Capture the cell that displays the provided text and extract its (x, y) central coordinate. 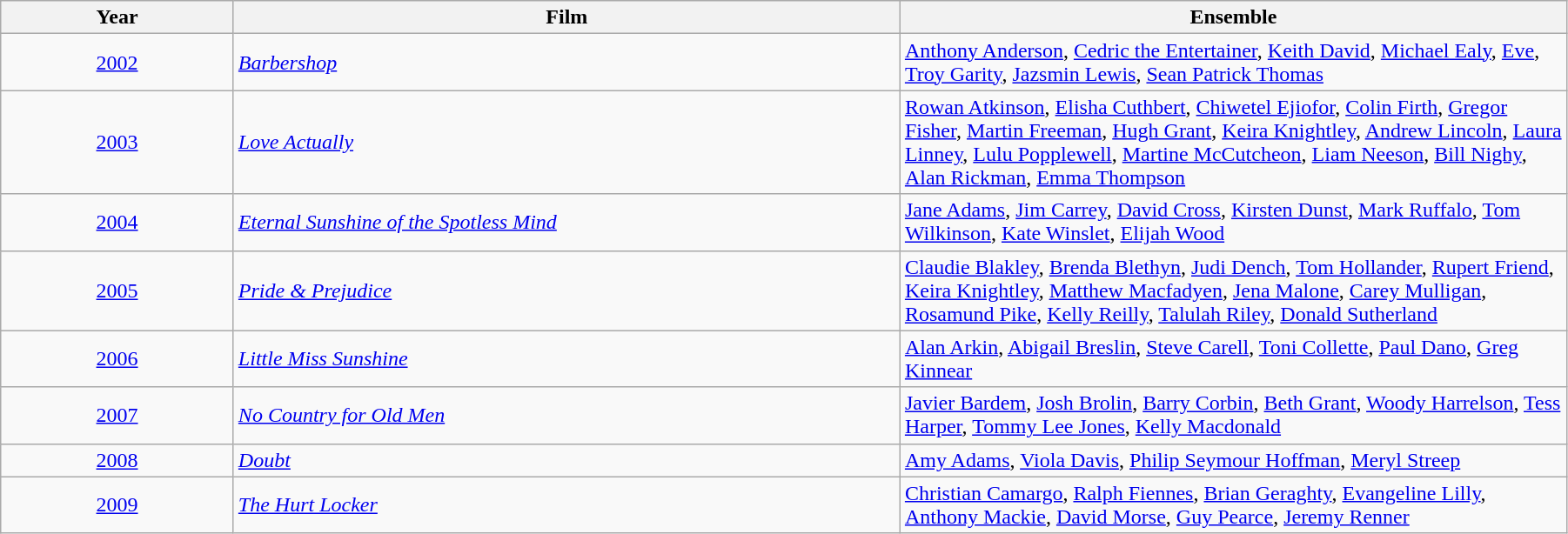
Pride & Prejudice (566, 290)
2005 (117, 290)
Alan Arkin, Abigail Breslin, Steve Carell, Toni Collette, Paul Dano, Greg Kinnear (1233, 358)
2009 (117, 504)
2007 (117, 416)
Jane Adams, Jim Carrey, David Cross, Kirsten Dunst, Mark Ruffalo, Tom Wilkinson, Kate Winslet, Elijah Wood (1233, 223)
Year (117, 17)
Love Actually (566, 143)
Barbershop (566, 63)
Christian Camargo, Ralph Fiennes, Brian Geraghty, Evangeline Lilly, Anthony Mackie, David Morse, Guy Pearce, Jeremy Renner (1233, 504)
Amy Adams, Viola Davis, Philip Seymour Hoffman, Meryl Streep (1233, 460)
Little Miss Sunshine (566, 358)
2004 (117, 223)
2006 (117, 358)
Ensemble (1233, 17)
2003 (117, 143)
The Hurt Locker (566, 504)
Eternal Sunshine of the Spotless Mind (566, 223)
2008 (117, 460)
No Country for Old Men (566, 416)
Doubt (566, 460)
Javier Bardem, Josh Brolin, Barry Corbin, Beth Grant, Woody Harrelson, Tess Harper, Tommy Lee Jones, Kelly Macdonald (1233, 416)
2002 (117, 63)
Film (566, 17)
Anthony Anderson, Cedric the Entertainer, Keith David, Michael Ealy, Eve, Troy Garity, Jazsmin Lewis, Sean Patrick Thomas (1233, 63)
